Identify which cell holds the provided text, then report its (X, Y) central coordinate. 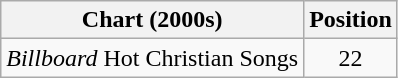
Chart (2000s) (152, 20)
22 (351, 58)
Position (351, 20)
Billboard Hot Christian Songs (152, 58)
